Identify which cell holds the provided text, then report its (X, Y) central coordinate. 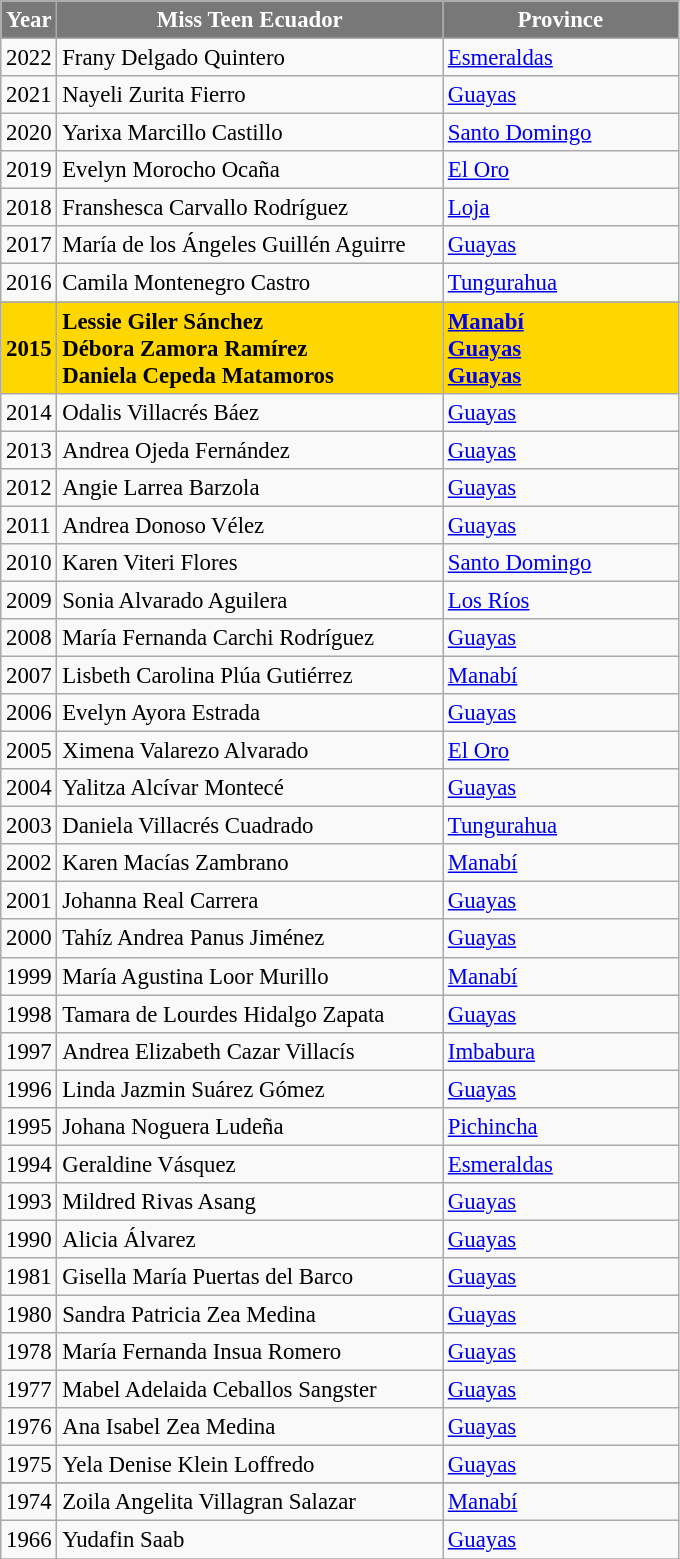
2010 (29, 563)
Imbabura (560, 1051)
1995 (29, 1127)
Yela Denise Klein Loffredo (250, 1465)
Mildred Rivas Asang (250, 1202)
Sonia Alvarado Aguilera (250, 600)
1998 (29, 1014)
1977 (29, 1390)
Geraldine Vásquez (250, 1164)
Johana Noguera Ludeña (250, 1127)
1981 (29, 1277)
Andrea Donoso Vélez (250, 525)
1997 (29, 1051)
Lisbeth Carolina Plúa Gutiérrez (250, 675)
1975 (29, 1465)
Yudafin Saab (250, 1540)
1990 (29, 1239)
2009 (29, 600)
Franshesca Carvallo Rodríguez (250, 208)
2020 (29, 133)
2015 (29, 348)
2003 (29, 826)
Andrea Elizabeth Cazar Villacís (250, 1051)
Gisella María Puertas del Barco (250, 1277)
2005 (29, 751)
Frany Delgado Quintero (250, 58)
1966 (29, 1540)
Los Ríos (560, 600)
2017 (29, 245)
Tamara de Lourdes Hidalgo Zapata (250, 1014)
María de los Ángeles Guillén Aguirre (250, 245)
María Fernanda Insua Romero (250, 1352)
Angie Larrea Barzola (250, 487)
Evelyn Morocho Ocaña (250, 170)
Manabí Guayas Guayas (560, 348)
1978 (29, 1352)
Camila Montenegro Castro (250, 283)
2007 (29, 675)
Sandra Patricia Zea Medina (250, 1315)
1974 (29, 1503)
2016 (29, 283)
Ximena Valarezo Alvarado (250, 751)
Evelyn Ayora Estrada (250, 713)
Linda Jazmin Suárez Gómez (250, 1089)
María Agustina Loor Murillo (250, 976)
Karen Viteri Flores (250, 563)
1999 (29, 976)
Odalis Villacrés Báez (250, 412)
Yalitza Alcívar Montecé (250, 788)
1976 (29, 1427)
Pichincha (560, 1127)
2004 (29, 788)
2022 (29, 58)
2018 (29, 208)
Yarixa Marcillo Castillo (250, 133)
Miss Teen Ecuador (250, 20)
Loja (560, 208)
2001 (29, 901)
Zoila Angelita Villagran Salazar (250, 1503)
Johanna Real Carrera (250, 901)
1980 (29, 1315)
2014 (29, 412)
Tahíz Andrea Panus Jiménez (250, 939)
2006 (29, 713)
Ana Isabel Zea Medina (250, 1427)
Lessie Giler SánchezDébora Zamora Ramírez Daniela Cepeda Matamoros (250, 348)
1996 (29, 1089)
Daniela Villacrés Cuadrado (250, 826)
2008 (29, 638)
Alicia Álvarez (250, 1239)
2021 (29, 95)
Province (560, 20)
2011 (29, 525)
2013 (29, 450)
2002 (29, 863)
2012 (29, 487)
Nayeli Zurita Fierro (250, 95)
2000 (29, 939)
2019 (29, 170)
Karen Macías Zambrano (250, 863)
Mabel Adelaida Ceballos Sangster (250, 1390)
1993 (29, 1202)
María Fernanda Carchi Rodríguez (250, 638)
Andrea Ojeda Fernández (250, 450)
Year (29, 20)
1994 (29, 1164)
